Pinpoint the cell where the given text exists, returning its (x, y) midpoint coordinate. 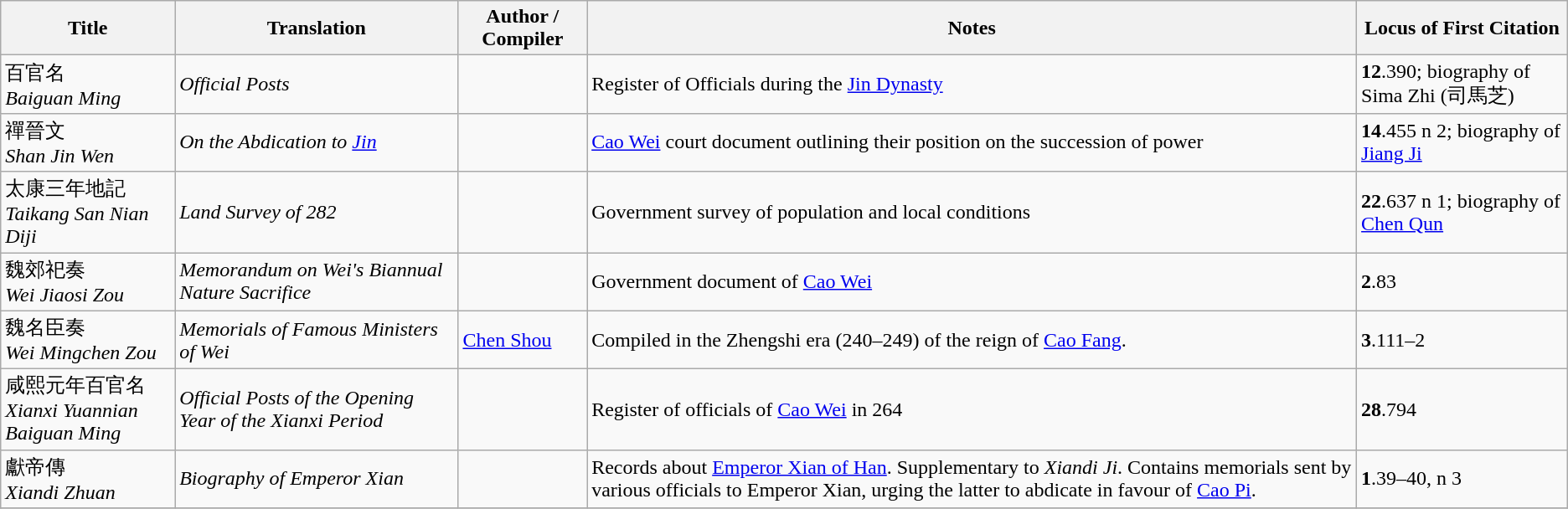
12.390; biography of Sima Zhi (司馬芝) (1462, 85)
Official Posts (317, 85)
Memorials of Famous Ministers of Wei (317, 340)
Government document of Cao Wei (972, 282)
魏郊祀奏 Wei Jiaosi Zou (88, 282)
Biography of Emperor Xian (317, 479)
2.83 (1462, 282)
Translation (317, 28)
Author / Compiler (523, 28)
Official Posts of the Opening Year of the Xianxi Period (317, 410)
On the Abdication to Jin (317, 142)
22.637 n 1; biography of Chen Qun (1462, 213)
獻帝傳 Xiandi Zhuan (88, 479)
Memorandum on Wei's Biannual Nature Sacrifice (317, 282)
Land Survey of 282 (317, 213)
Register of officials of Cao Wei in 264 (972, 410)
Notes (972, 28)
百官名 Baiguan Ming (88, 85)
禪晉文 Shan Jin Wen (88, 142)
魏名臣奏 Wei Mingchen Zou (88, 340)
1.39–40, n 3 (1462, 479)
Compiled in the Zhengshi era (240–249) of the reign of Cao Fang. (972, 340)
Chen Shou (523, 340)
Locus of First Citation (1462, 28)
Government survey of population and local conditions (972, 213)
咸熙元年百官名 Xianxi Yuannian Baiguan Ming (88, 410)
Cao Wei court document outlining their position on the succession of power (972, 142)
28.794 (1462, 410)
14.455 n 2; biography of Jiang Ji (1462, 142)
Title (88, 28)
太康三年地記 Taikang San Nian Diji (88, 213)
Register of Officials during the Jin Dynasty (972, 85)
3.111–2 (1462, 340)
